Locate the cell with the specified text and output its (x, y) center coordinate. 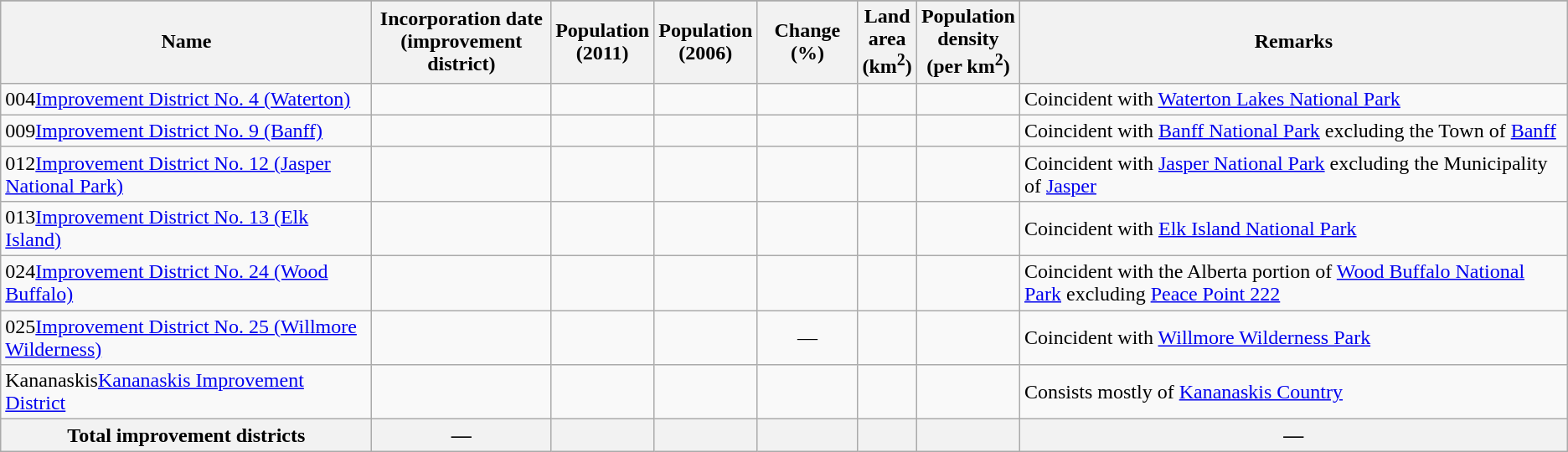
Coincident with Jasper National Park excluding the Municipality of Jasper (1293, 174)
Coincident with Waterton Lakes National Park (1293, 99)
Populationdensity(per km2) (968, 42)
Coincident with Willmore Wilderness Park (1293, 338)
Remarks (1293, 42)
Total improvement districts (186, 435)
Landarea(km2) (887, 42)
009Improvement District No. 9 (Banff) (186, 131)
Change (%) (807, 42)
Coincident with Banff National Park excluding the Town of Banff (1293, 131)
Consists mostly of Kananaskis Country (1293, 392)
Coincident with Elk Island National Park (1293, 228)
Population(2006) (705, 42)
004Improvement District No. 4 (Waterton) (186, 99)
013Improvement District No. 13 (Elk Island) (186, 228)
012Improvement District No. 12 (Jasper National Park) (186, 174)
KananaskisKananaskis Improvement District (186, 392)
Incorporation date(improvement district) (462, 42)
024Improvement District No. 24 (Wood Buffalo) (186, 283)
025Improvement District No. 25 (Willmore Wilderness) (186, 338)
Coincident with the Alberta portion of Wood Buffalo National Park excluding Peace Point 222 (1293, 283)
Name (186, 42)
Population(2011) (603, 42)
